Extract the (x, y) coordinate from the center of the cell holding the provided text.  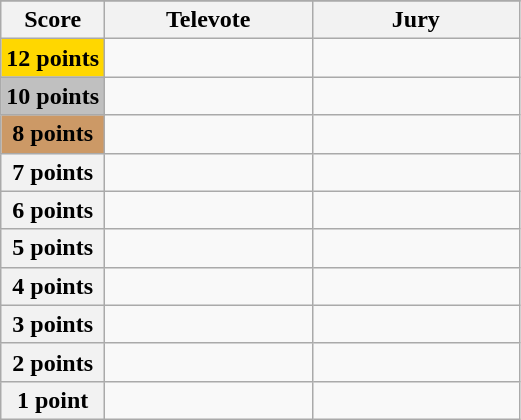
3 points (53, 324)
4 points (53, 286)
Televote (209, 20)
6 points (53, 210)
7 points (53, 172)
Score (53, 20)
12 points (53, 58)
Jury (416, 20)
1 point (53, 400)
2 points (53, 362)
10 points (53, 96)
5 points (53, 248)
8 points (53, 134)
